Return the [x, y] coordinate for the center point of the cell that contains the specified text.  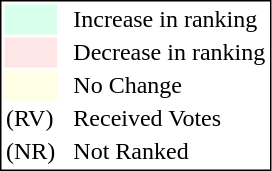
No Change [170, 85]
Received Votes [170, 119]
(RV) [30, 119]
Increase in ranking [170, 19]
(NR) [30, 151]
Not Ranked [170, 151]
Decrease in ranking [170, 53]
